Return the (x, y) coordinate for the center point of the cell that contains the specified text.  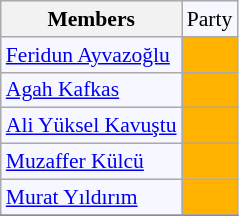
Feridun Ayvazoğlu (92, 55)
Murat Yıldırım (92, 197)
Agah Kafkas (92, 90)
Muzaffer Külcü (92, 162)
Ali Yüksel Kavuştu (92, 126)
Members (92, 19)
Party (210, 19)
